Return the (x, y) coordinate for the center point of the cell that contains the specified text.  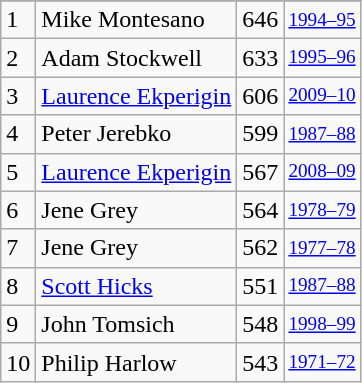
4 (18, 134)
567 (260, 172)
1994–95 (322, 20)
6 (18, 210)
Peter Jerebko (136, 134)
1998–99 (322, 324)
2 (18, 58)
5 (18, 172)
1971–72 (322, 362)
Scott Hicks (136, 286)
1977–78 (322, 248)
Adam Stockwell (136, 58)
646 (260, 20)
Philip Harlow (136, 362)
543 (260, 362)
548 (260, 324)
2009–10 (322, 96)
John Tomsich (136, 324)
2008–09 (322, 172)
551 (260, 286)
633 (260, 58)
7 (18, 248)
1 (18, 20)
10 (18, 362)
8 (18, 286)
562 (260, 248)
1978–79 (322, 210)
3 (18, 96)
606 (260, 96)
1995–96 (322, 58)
9 (18, 324)
599 (260, 134)
Mike Montesano (136, 20)
564 (260, 210)
